Detect which cell encompasses the target text, then output its (x, y) center coordinate. 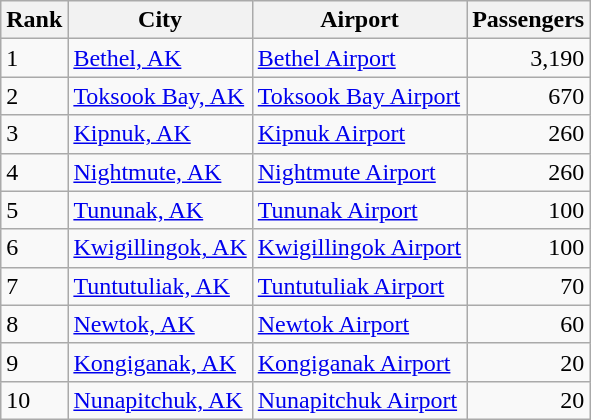
9 (34, 362)
Newtok, AK (160, 324)
Rank (34, 20)
Kipnuk, AK (160, 134)
1 (34, 58)
4 (34, 172)
Nunapitchuk, AK (160, 400)
2 (34, 96)
Nunapitchuk Airport (359, 400)
Bethel, AK (160, 58)
6 (34, 248)
Nightmute, AK (160, 172)
Tuntutuliak, AK (160, 286)
7 (34, 286)
Tuntutuliak Airport (359, 286)
Kongiganak, AK (160, 362)
Newtok Airport (359, 324)
Tununak Airport (359, 210)
Toksook Bay Airport (359, 96)
Bethel Airport (359, 58)
3 (34, 134)
60 (528, 324)
Kipnuk Airport (359, 134)
Passengers (528, 20)
3,190 (528, 58)
City (160, 20)
Kongiganak Airport (359, 362)
Toksook Bay, AK (160, 96)
Kwigillingok, AK (160, 248)
670 (528, 96)
Airport (359, 20)
70 (528, 286)
10 (34, 400)
5 (34, 210)
Nightmute Airport (359, 172)
Kwigillingok Airport (359, 248)
8 (34, 324)
Tununak, AK (160, 210)
